Pinpoint the cell where the given text exists, returning its (X, Y) midpoint coordinate. 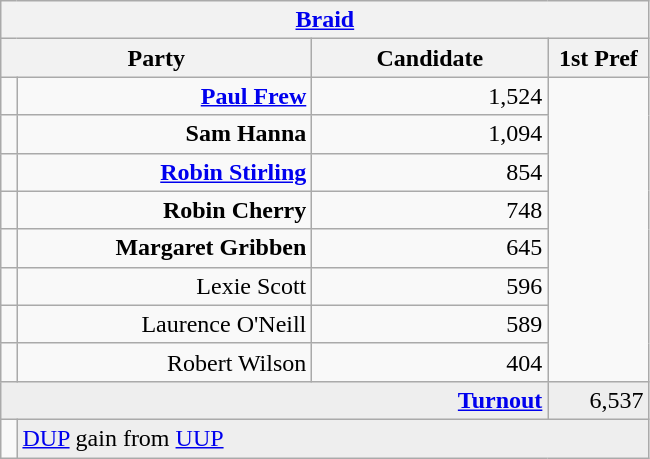
1,094 (430, 134)
Turnout (274, 400)
Robert Wilson (164, 362)
Robin Cherry (164, 210)
Laurence O'Neill (164, 324)
Lexie Scott (164, 286)
DUP gain from UUP (333, 438)
Robin Stirling (164, 172)
1st Pref (598, 58)
1,524 (430, 96)
404 (430, 362)
Paul Frew (164, 96)
589 (430, 324)
Party (156, 58)
Sam Hanna (164, 134)
6,537 (598, 400)
Margaret Gribben (164, 248)
854 (430, 172)
596 (430, 286)
645 (430, 248)
Braid (325, 20)
748 (430, 210)
Candidate (430, 58)
